For the text-containing cell, return its midpoint in (x, y) coordinate format. 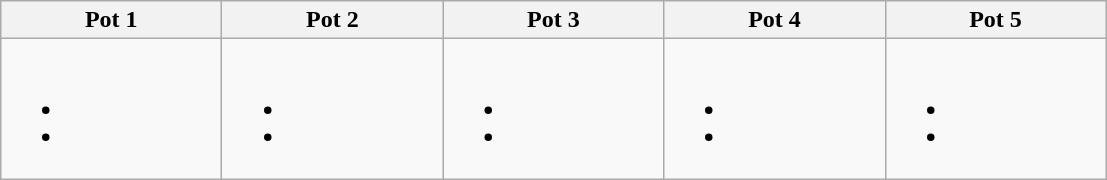
Pot 2 (332, 20)
Pot 3 (554, 20)
Pot 4 (774, 20)
Pot 5 (996, 20)
Pot 1 (112, 20)
